Capture the cell that displays the provided text and extract its [X, Y] central coordinate. 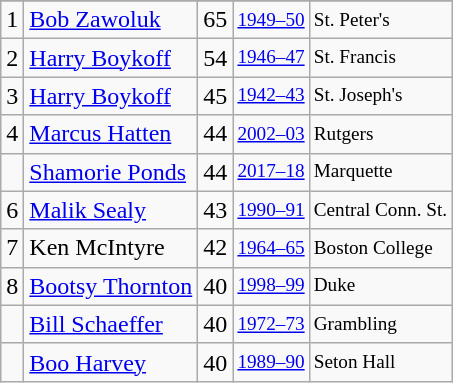
1972–73 [271, 324]
1 [12, 20]
1989–90 [271, 362]
1946–47 [271, 58]
Seton Hall [380, 362]
65 [216, 20]
Bob Zawoluk [111, 20]
Bootsy Thornton [111, 286]
Shamorie Ponds [111, 172]
1998–99 [271, 286]
45 [216, 96]
1942–43 [271, 96]
8 [12, 286]
1990–91 [271, 210]
6 [12, 210]
Boston College [380, 248]
St. Francis [380, 58]
2002–03 [271, 134]
Boo Harvey [111, 362]
Marcus Hatten [111, 134]
Grambling [380, 324]
54 [216, 58]
Rutgers [380, 134]
Bill Schaeffer [111, 324]
2017–18 [271, 172]
2 [12, 58]
St. Joseph's [380, 96]
St. Peter's [380, 20]
Malik Sealy [111, 210]
42 [216, 248]
43 [216, 210]
1964–65 [271, 248]
7 [12, 248]
Marquette [380, 172]
1949–50 [271, 20]
4 [12, 134]
Duke [380, 286]
3 [12, 96]
Central Conn. St. [380, 210]
Ken McIntyre [111, 248]
